For the text-containing cell, return its midpoint in [X, Y] coordinate format. 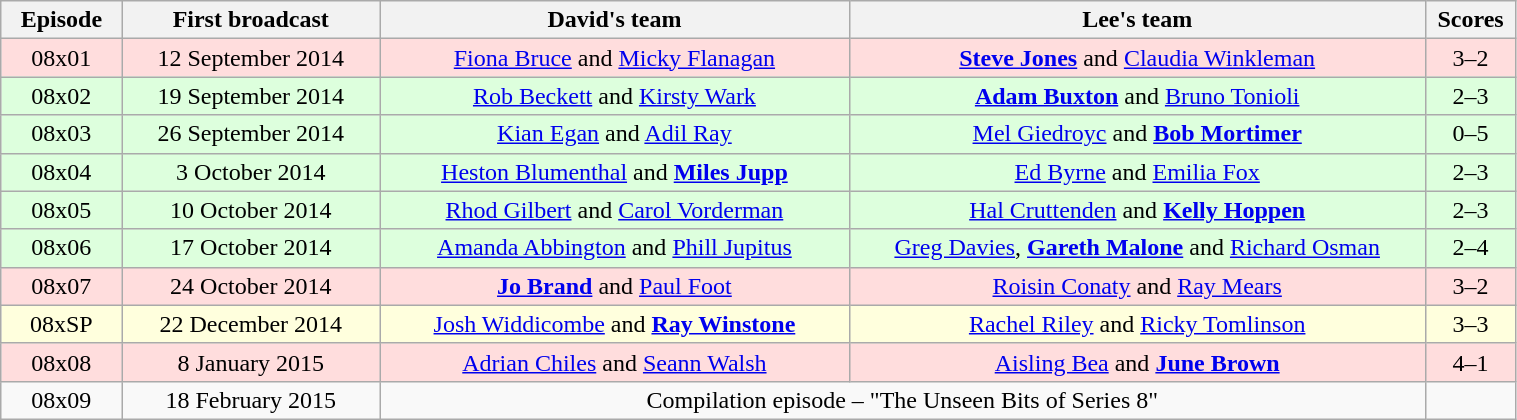
Aisling Bea and June Brown [1137, 362]
Ed Byrne and Emilia Fox [1137, 172]
08x07 [62, 286]
Lee's team [1137, 20]
2–4 [1470, 248]
Kian Egan and Adil Ray [615, 134]
19 September 2014 [251, 96]
10 October 2014 [251, 210]
08x09 [62, 400]
3 October 2014 [251, 172]
Rob Beckett and Kirsty Wark [615, 96]
Rhod Gilbert and Carol Vorderman [615, 210]
First broadcast [251, 20]
Fiona Bruce and Micky Flanagan [615, 58]
24 October 2014 [251, 286]
08x08 [62, 362]
Josh Widdicombe and Ray Winstone [615, 324]
Compilation episode – "The Unseen Bits of Series 8" [903, 400]
12 September 2014 [251, 58]
08x04 [62, 172]
Roisin Conaty and Ray Mears [1137, 286]
Jo Brand and Paul Foot [615, 286]
Mel Giedroyc and Bob Mortimer [1137, 134]
Steve Jones and Claudia Winkleman [1137, 58]
David's team [615, 20]
0–5 [1470, 134]
22 December 2014 [251, 324]
26 September 2014 [251, 134]
Episode [62, 20]
Hal Cruttenden and Kelly Hoppen [1137, 210]
17 October 2014 [251, 248]
08x05 [62, 210]
Amanda Abbington and Phill Jupitus [615, 248]
08x01 [62, 58]
Adam Buxton and Bruno Tonioli [1137, 96]
4–1 [1470, 362]
Rachel Riley and Ricky Tomlinson [1137, 324]
08x02 [62, 96]
8 January 2015 [251, 362]
Greg Davies, Gareth Malone and Richard Osman [1137, 248]
08x06 [62, 248]
Adrian Chiles and Seann Walsh [615, 362]
3–3 [1470, 324]
Scores [1470, 20]
Heston Blumenthal and Miles Jupp [615, 172]
08x03 [62, 134]
18 February 2015 [251, 400]
08xSP [62, 324]
